For the text-containing cell, return its midpoint in (x, y) coordinate format. 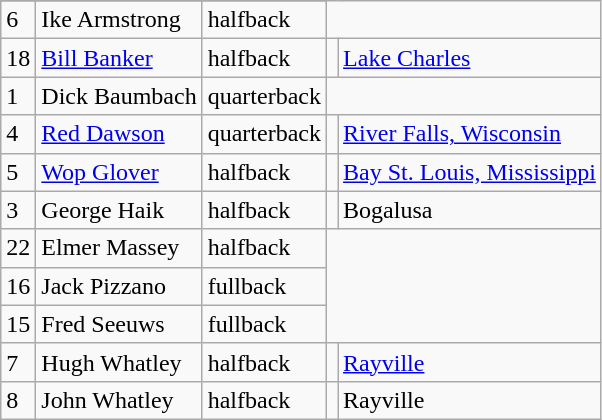
18 (18, 58)
8 (18, 400)
1 (18, 96)
Wop Glover (119, 172)
River Falls, Wisconsin (470, 134)
Bogalusa (470, 210)
4 (18, 134)
3 (18, 210)
22 (18, 248)
John Whatley (119, 400)
Ike Armstrong (119, 20)
Bay St. Louis, Mississippi (470, 172)
Dick Baumbach (119, 96)
16 (18, 286)
7 (18, 362)
5 (18, 172)
Jack Pizzano (119, 286)
Fred Seeuws (119, 324)
Elmer Massey (119, 248)
George Haik (119, 210)
6 (18, 20)
15 (18, 324)
Hugh Whatley (119, 362)
Bill Banker (119, 58)
Lake Charles (470, 58)
Red Dawson (119, 134)
